Search for the cell housing the specified text and yield its [X, Y] center coordinate. 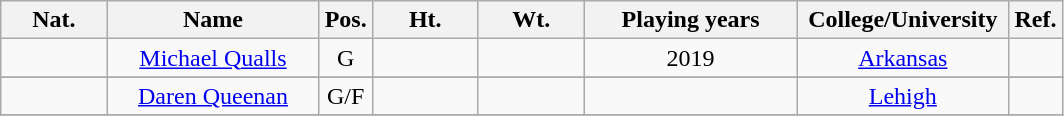
G/F [346, 96]
Daren Queenan [213, 96]
Playing years [690, 20]
Nat. [54, 20]
Ht. [425, 20]
College/University [903, 20]
G [346, 58]
Ref. [1036, 20]
Pos. [346, 20]
Arkansas [903, 58]
Name [213, 20]
2019 [690, 58]
Wt. [531, 20]
Lehigh [903, 96]
Michael Qualls [213, 58]
